Detect which cell encompasses the target text, then output its [x, y] center coordinate. 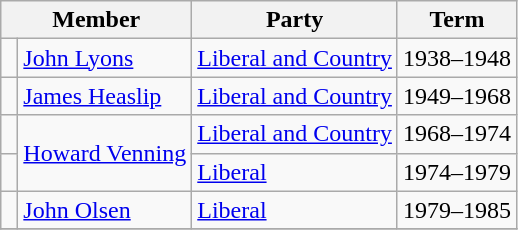
John Lyons [105, 58]
Term [456, 20]
James Heaslip [105, 96]
John Olsen [105, 210]
1938–1948 [456, 58]
1968–1974 [456, 134]
1979–1985 [456, 210]
Party [295, 20]
1974–1979 [456, 172]
1949–1968 [456, 96]
Member [96, 20]
Howard Venning [105, 153]
